Scan for the cell matching the given text and deliver its (X, Y) coordinate at center. 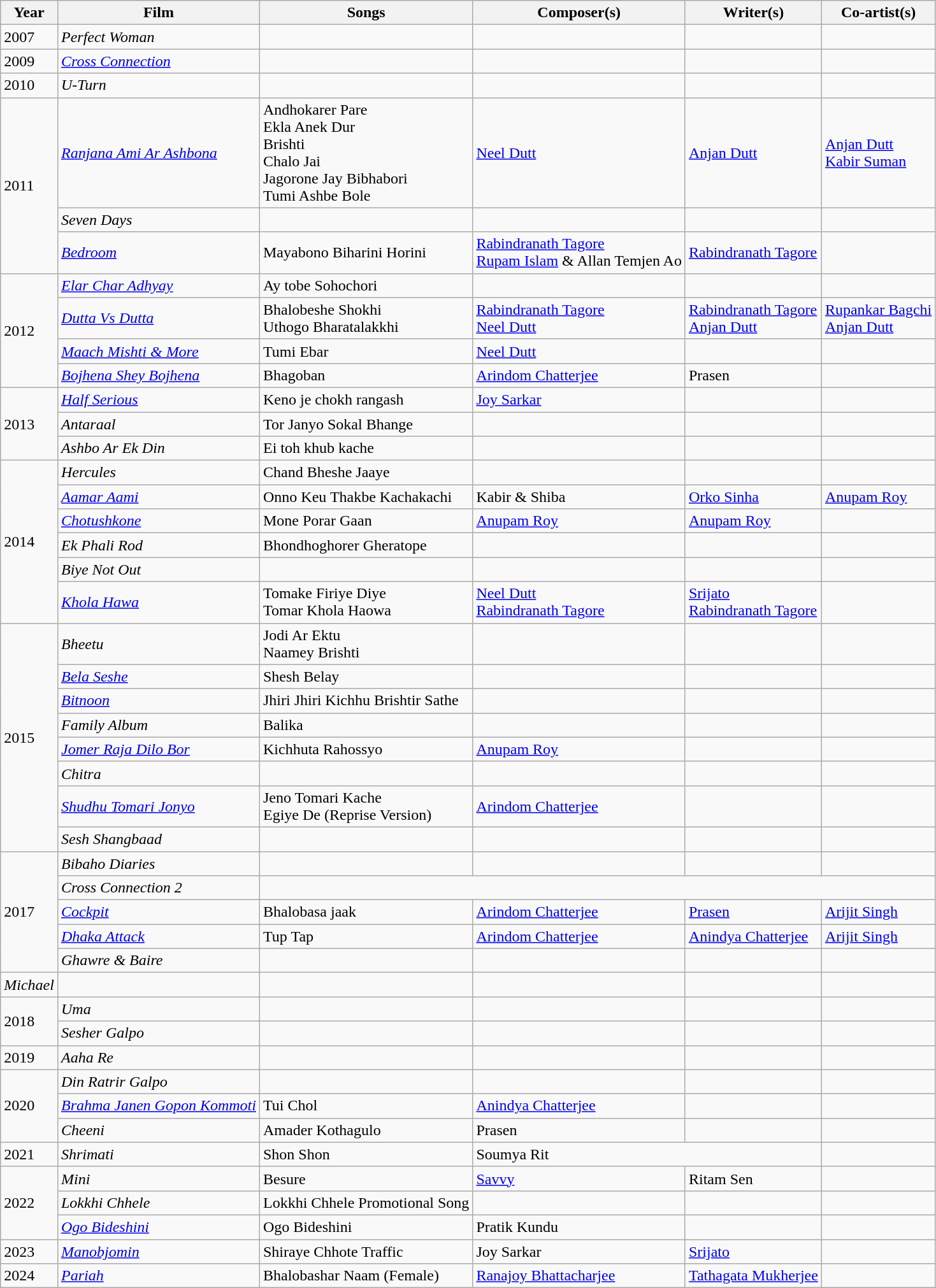
Cockpit (158, 912)
2007 (29, 37)
Anjan DuttKabir Suman (878, 153)
Lokkhi Chhele Promotional Song (366, 1203)
Ashbo Ar Ek Din (158, 448)
Tui Chol (366, 1106)
Shiraye Chhote Traffic (366, 1252)
Savvy (579, 1178)
Bhalobasa jaak (366, 912)
2017 (29, 912)
2021 (29, 1154)
Balika (366, 725)
Pratik Kundu (579, 1227)
Seven Days (158, 220)
Shudhu Tomari Jonyo (158, 806)
Dhaka Attack (158, 936)
Rupankar BagchiAnjan Dutt (878, 318)
Kabir & Shiba (579, 497)
SrijatoRabindranath Tagore (753, 603)
2024 (29, 1276)
Tor Janyo Sokal Bhange (366, 424)
2018 (29, 1021)
Half Serious (158, 399)
Composer(s) (579, 13)
Chotushkone (158, 521)
2010 (29, 85)
Bela Seshe (158, 676)
Bhalobeshe ShokhiUthogo Bharatalakkhi (366, 318)
Co-artist(s) (878, 13)
Shrimati (158, 1154)
Sesher Galpo (158, 1033)
Kichhuta Rahossyo (366, 749)
Cross Connection (158, 61)
Mini (158, 1178)
Tumi Ebar (366, 351)
Aaha Re (158, 1057)
Bhagoban (366, 375)
Ek Phali Rod (158, 545)
Anjan Dutt (753, 153)
Cheeni (158, 1130)
2015 (29, 737)
Writer(s) (753, 13)
Tomake Firiye DiyeTomar Khola Haowa (366, 603)
Soumya Rit (647, 1154)
Srijato (753, 1252)
Year (29, 13)
Maach Mishti & More (158, 351)
Andhokarer PareEkla Anek DurBrishtiChalo JaiJagorone Jay BibhaboriTumi Ashbe Bole (366, 153)
Keno je chokh rangash (366, 399)
Bojhena Shey Bojhena (158, 375)
Jodi Ar EktuNaamey Brishti (366, 643)
Tup Tap (366, 936)
Din Ratrir Galpo (158, 1082)
2023 (29, 1252)
2022 (29, 1203)
2009 (29, 61)
Uma (158, 1009)
Bheetu (158, 643)
Ranajoy Bhattacharjee (579, 1276)
Bibaho Diaries (158, 863)
Sesh Shangbaad (158, 839)
U-Turn (158, 85)
Jomer Raja Dilo Bor (158, 749)
Family Album (158, 725)
Bitnoon (158, 701)
Manobjomin (158, 1252)
Shesh Belay (366, 676)
Onno Keu Thakbe Kachakachi (366, 497)
Bhondhoghorer Gheratope (366, 545)
Besure (366, 1178)
Ghawre & Baire (158, 961)
Biye Not Out (158, 569)
Lokkhi Chhele (158, 1203)
Pariah (158, 1276)
2019 (29, 1057)
2011 (29, 185)
Khola Hawa (158, 603)
Chitra (158, 773)
Aamar Aami (158, 497)
Rabindranath TagoreNeel Dutt (579, 318)
Perfect Woman (158, 37)
Brahma Janen Gopon Kommoti (158, 1106)
Amader Kothagulo (366, 1130)
Bhalobashar Naam (Female) (366, 1276)
Orko Sinha (753, 497)
Neel DuttRabindranath Tagore (579, 603)
Mayabono Biharini Horini (366, 252)
Songs (366, 13)
Rabindranath Tagore (753, 252)
Cross Connection 2 (158, 888)
Rabindranath TagoreAnjan Dutt (753, 318)
Hercules (158, 473)
2012 (29, 330)
Antaraal (158, 424)
Chand Bheshe Jaaye (366, 473)
Ritam Sen (753, 1178)
Film (158, 13)
Mone Porar Gaan (366, 521)
Shon Shon (366, 1154)
Ay tobe Sohochori (366, 285)
Tathagata Mukherjee (753, 1276)
Dutta Vs Dutta (158, 318)
Elar Char Adhyay (158, 285)
Jeno Tomari KacheEgiye De (Reprise Version) (366, 806)
Ranjana Ami Ar Ashbona (158, 153)
2014 (29, 541)
Rabindranath TagoreRupam Islam & Allan Temjen Ao (579, 252)
2013 (29, 424)
Michael (29, 985)
Jhiri Jhiri Kichhu Brishtir Sathe (366, 701)
Ei toh khub kache (366, 448)
Bedroom (158, 252)
2020 (29, 1106)
